Identify which cell holds the provided text, then report its (x, y) central coordinate. 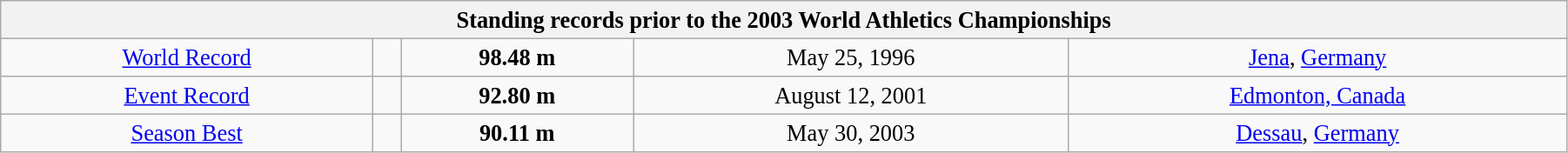
Standing records prior to the 2003 World Athletics Championships (784, 19)
98.48 m (517, 57)
Dessau, Germany (1317, 133)
May 25, 1996 (851, 57)
August 12, 2001 (851, 95)
90.11 m (517, 133)
92.80 m (517, 95)
Jena, Germany (1317, 57)
Season Best (187, 133)
May 30, 2003 (851, 133)
World Record (187, 57)
Edmonton, Canada (1317, 95)
Event Record (187, 95)
